Capture the cell that displays the provided text and extract its (x, y) central coordinate. 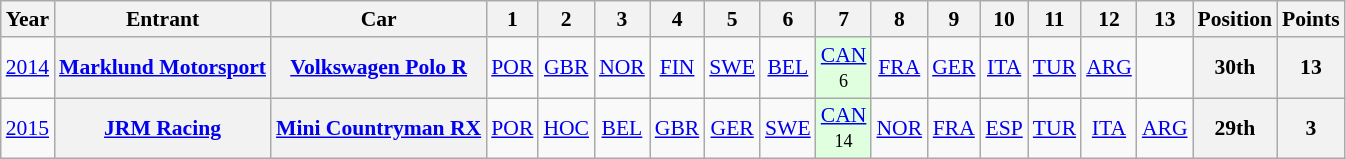
12 (1109, 19)
HOC (566, 128)
CAN14 (844, 128)
9 (954, 19)
Points (1311, 19)
10 (1004, 19)
30th (1235, 68)
1 (512, 19)
CAN6 (844, 68)
8 (899, 19)
Mini Countryman RX (378, 128)
Volkswagen Polo R (378, 68)
Marklund Motorsport (162, 68)
6 (788, 19)
Car (378, 19)
Position (1235, 19)
29th (1235, 128)
Entrant (162, 19)
4 (678, 19)
ESP (1004, 128)
2014 (28, 68)
5 (732, 19)
2015 (28, 128)
7 (844, 19)
Year (28, 19)
FIN (678, 68)
JRM Racing (162, 128)
2 (566, 19)
11 (1054, 19)
